Determine the (x, y) coordinate at the center of the cell enclosing the given text.  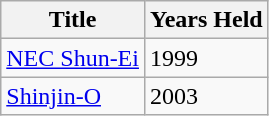
1999 (206, 58)
Shinjin-O (73, 96)
Title (73, 20)
2003 (206, 96)
NEC Shun-Ei (73, 58)
Years Held (206, 20)
